Determine the (x, y) coordinate at the center of the cell enclosing the given text.  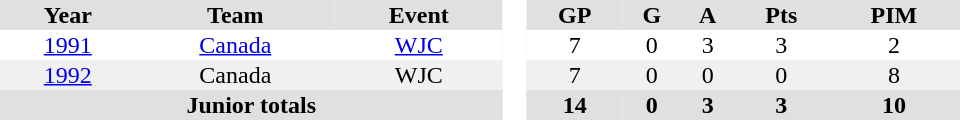
GP (574, 15)
2 (894, 45)
8 (894, 75)
Team (236, 15)
G (652, 15)
14 (574, 105)
PIM (894, 15)
1992 (68, 75)
Year (68, 15)
Pts (782, 15)
Event (419, 15)
Junior totals (252, 105)
1991 (68, 45)
10 (894, 105)
A (708, 15)
